Extract the [X, Y] coordinate from the center of the cell holding the provided text.  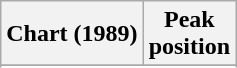
Peakposition [189, 34]
Chart (1989) [72, 34]
